Return the [X, Y] coordinate for the center point of the cell that contains the specified text.  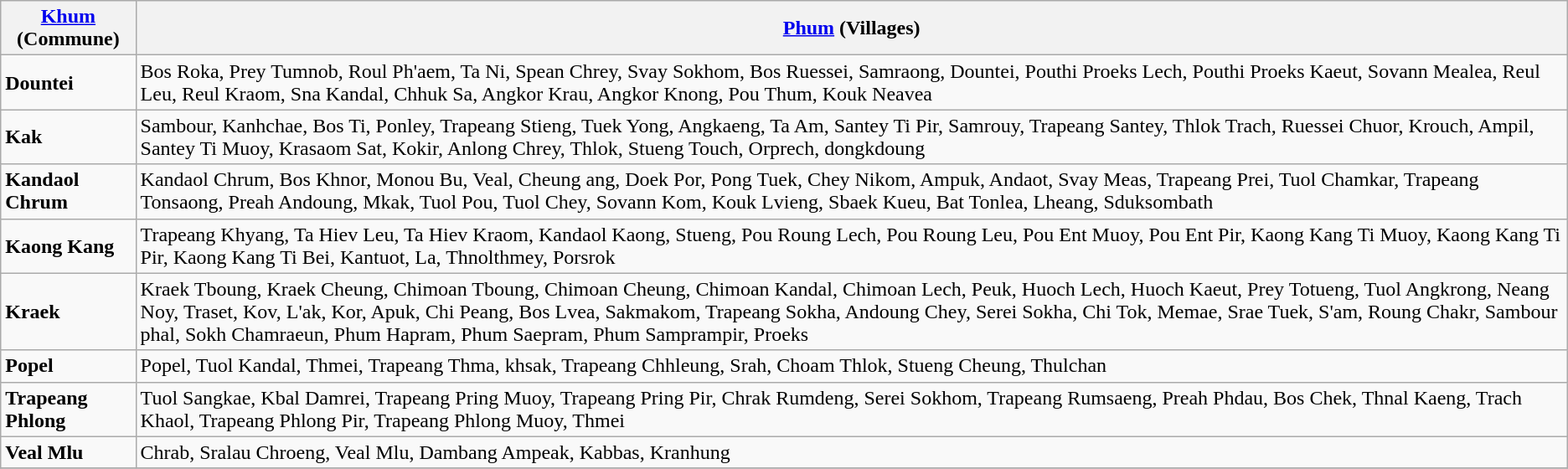
Kandaol Chrum [69, 191]
Phum (Villages) [851, 28]
Kaong Kang [69, 246]
Kak [69, 137]
Popel, Tuol Kandal, Thmei, Trapeang Thma, khsak, Trapeang Chhleung, Srah, Choam Thlok, Stueng Cheung, Thulchan [851, 366]
Chrab, Sralau Chroeng, Veal Mlu, Dambang Ampeak, Kabbas, Kranhung [851, 452]
Popel [69, 366]
Khum (Commune) [69, 28]
Veal Mlu [69, 452]
Kraek [69, 312]
Trapeang Phlong [69, 409]
Dountei [69, 82]
